Return [x, y] of the center of cell containing provided text 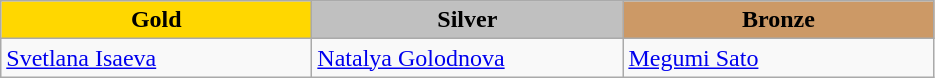
Gold [156, 20]
Svetlana Isaeva [156, 58]
Silver [468, 20]
Bronze [778, 20]
Megumi Sato [778, 58]
Natalya Golodnova [468, 58]
